Scan for the cell matching the given text and deliver its (x, y) coordinate at center. 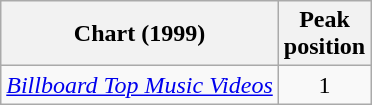
Chart (1999) (140, 34)
Billboard Top Music Videos (140, 85)
1 (324, 85)
Peakposition (324, 34)
